Output the [X, Y] coordinate of the center of the cell containing the given text.  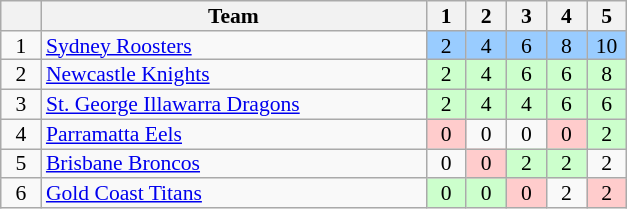
Newcastle Knights [234, 75]
Team [234, 16]
Sydney Roosters [234, 46]
St. George Illawarra Dragons [234, 105]
Gold Coast Titans [234, 193]
Brisbane Broncos [234, 164]
10 [606, 46]
Parramatta Eels [234, 134]
